Provide the (X, Y) coordinate of the cell's center where the given text is located.  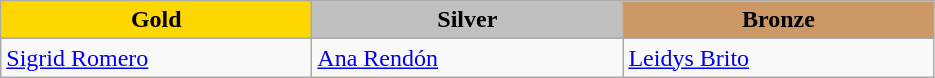
Sigrid Romero (156, 58)
Gold (156, 20)
Silver (468, 20)
Ana Rendón (468, 58)
Bronze (778, 20)
Leidys Brito (778, 58)
